Detect which cell encompasses the target text, then output its (x, y) center coordinate. 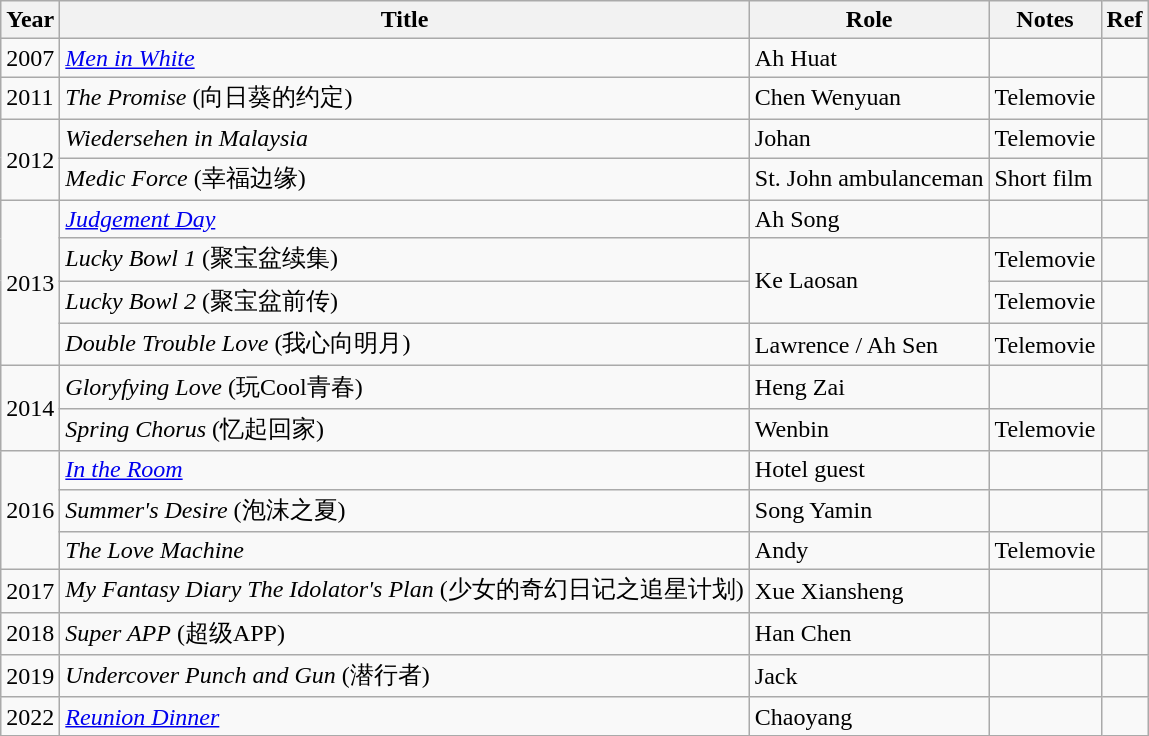
2017 (30, 592)
Wenbin (869, 430)
St. John ambulanceman (869, 180)
Men in White (404, 58)
2014 (30, 408)
Ref (1124, 20)
Xue Xiansheng (869, 592)
Chen Wenyuan (869, 98)
My Fantasy Diary The Idolator's Plan (少女的奇幻日记之追星计划) (404, 592)
2022 (30, 716)
Song Yamin (869, 510)
Summer's Desire (泡沫之夏) (404, 510)
Medic Force (幸福边缘) (404, 180)
2019 (30, 676)
Year (30, 20)
Reunion Dinner (404, 716)
2016 (30, 510)
Lucky Bowl 2 (聚宝盆前传) (404, 302)
Wiedersehen in Malaysia (404, 138)
Role (869, 20)
Title (404, 20)
In the Room (404, 470)
Lawrence / Ah Sen (869, 344)
The Love Machine (404, 551)
Johan (869, 138)
Undercover Punch and Gun (潜行者) (404, 676)
2012 (30, 160)
Ah Song (869, 219)
2018 (30, 634)
Double Trouble Love (我心向明月) (404, 344)
Short film (1045, 180)
2013 (30, 283)
The Promise (向日葵的约定) (404, 98)
Jack (869, 676)
Super APP (超级APP) (404, 634)
Chaoyang (869, 716)
2011 (30, 98)
Ke Laosan (869, 280)
Spring Chorus (忆起回家) (404, 430)
Andy (869, 551)
Notes (1045, 20)
Gloryfying Love (玩Cool青春) (404, 388)
Heng Zai (869, 388)
Lucky Bowl 1 (聚宝盆续集) (404, 260)
Han Chen (869, 634)
Ah Huat (869, 58)
Judgement Day (404, 219)
Hotel guest (869, 470)
2007 (30, 58)
